Provide the [x, y] coordinate of the cell's center where the given text is located.  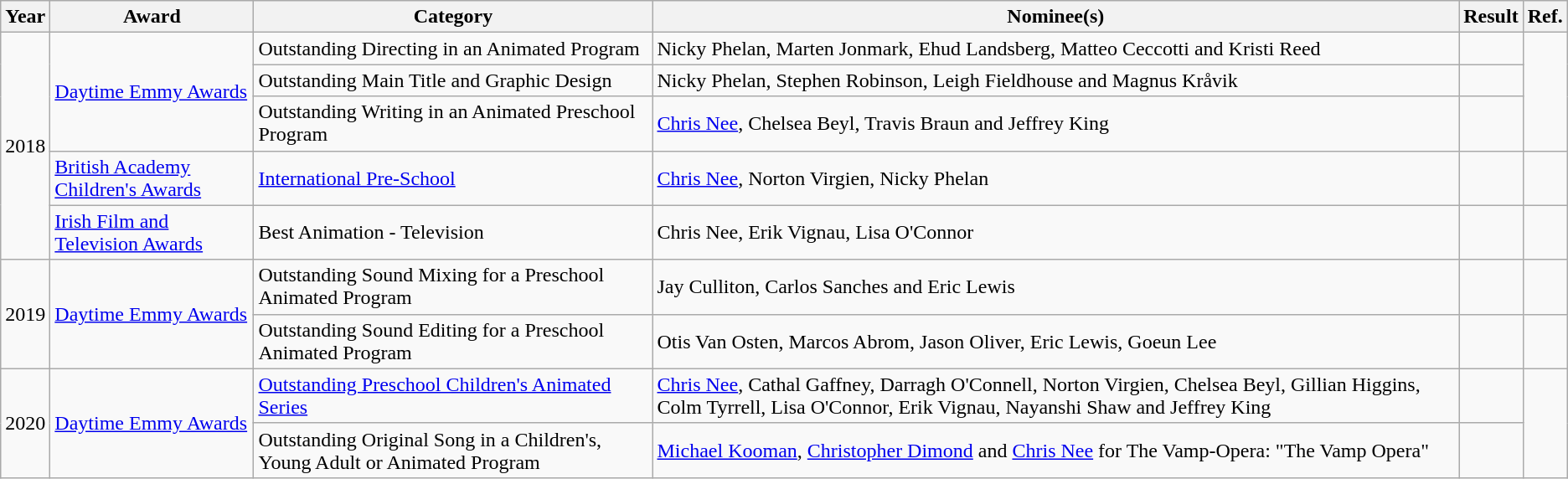
Outstanding Directing in an Animated Program [453, 49]
British Academy Children's Awards [152, 178]
2020 [25, 423]
Michael Kooman, Christopher Dimond and Chris Nee for The Vamp-Opera: "The Vamp Opera" [1055, 451]
Nominee(s) [1055, 17]
International Pre-School [453, 178]
Outstanding Main Title and Graphic Design [453, 80]
Irish Film and Television Awards [152, 233]
Chris Nee, Norton Virgien, Nicky Phelan [1055, 178]
Result [1491, 17]
Outstanding Sound Editing for a Preschool Animated Program [453, 342]
Award [152, 17]
2018 [25, 146]
Outstanding Writing in an Animated Preschool Program [453, 124]
Nicky Phelan, Stephen Robinson, Leigh Fieldhouse and Magnus Kråvik [1055, 80]
Chris Nee, Erik Vignau, Lisa O'Connor [1055, 233]
2019 [25, 314]
Otis Van Osten, Marcos Abrom, Jason Oliver, Eric Lewis, Goeun Lee [1055, 342]
Chris Nee, Chelsea Beyl, Travis Braun and Jeffrey King [1055, 124]
Outstanding Preschool Children's Animated Series [453, 395]
Jay Culliton, Carlos Sanches and Eric Lewis [1055, 286]
Outstanding Original Song in a Children's, Young Adult or Animated Program [453, 451]
Outstanding Sound Mixing for a Preschool Animated Program [453, 286]
Ref. [1545, 17]
Best Animation - Television [453, 233]
Year [25, 17]
Category [453, 17]
Nicky Phelan, Marten Jonmark, Ehud Landsberg, Matteo Ceccotti and Kristi Reed [1055, 49]
